Search for the cell housing the specified text and yield its [X, Y] center coordinate. 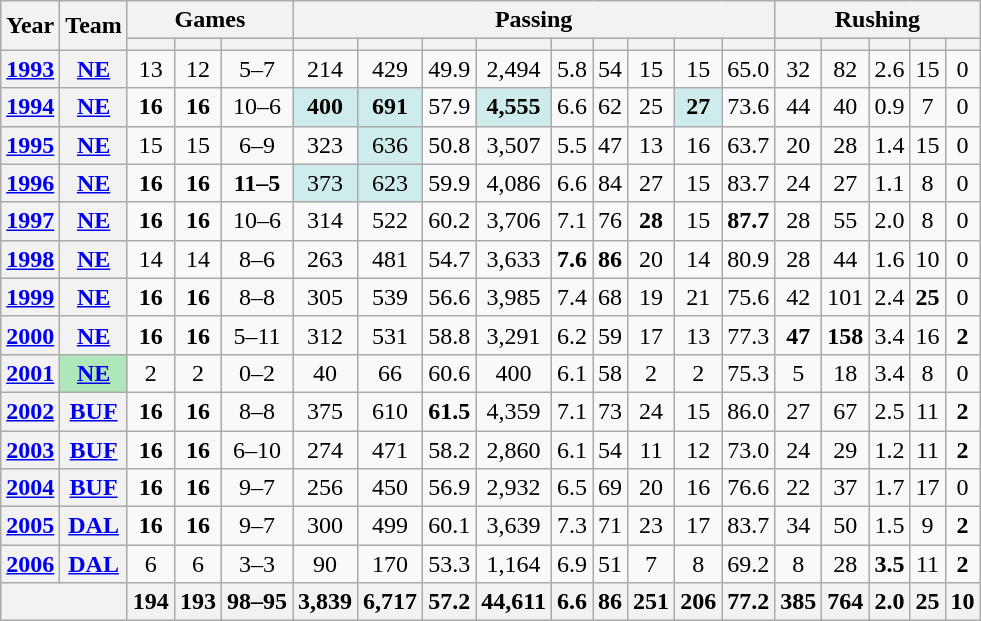
5–11 [256, 335]
67 [846, 411]
1997 [30, 221]
256 [326, 488]
158 [846, 335]
82 [846, 69]
69 [610, 488]
6–10 [256, 449]
312 [326, 335]
1.2 [890, 449]
55 [846, 221]
80.9 [748, 259]
5.8 [572, 69]
1994 [30, 107]
Games [210, 20]
6–9 [256, 145]
71 [610, 526]
522 [390, 221]
86.0 [748, 411]
274 [326, 449]
9 [928, 526]
53.3 [450, 564]
3,706 [514, 221]
1.7 [890, 488]
300 [326, 526]
323 [326, 145]
3,839 [326, 602]
1998 [30, 259]
4,359 [514, 411]
3,639 [514, 526]
499 [390, 526]
6.5 [572, 488]
0.9 [890, 107]
2002 [30, 411]
5–7 [256, 69]
1995 [30, 145]
59.9 [450, 183]
50 [846, 526]
87.7 [748, 221]
764 [846, 602]
11–5 [256, 183]
73.6 [748, 107]
23 [652, 526]
194 [150, 602]
4,086 [514, 183]
0–2 [256, 373]
60.1 [450, 526]
2,932 [514, 488]
429 [390, 69]
18 [846, 373]
73.0 [748, 449]
49.9 [450, 69]
54.7 [450, 259]
19 [652, 297]
481 [390, 259]
375 [326, 411]
2004 [30, 488]
90 [326, 564]
385 [798, 602]
59 [610, 335]
263 [326, 259]
75.3 [748, 373]
3,291 [514, 335]
193 [198, 602]
471 [390, 449]
251 [652, 602]
68 [610, 297]
7.6 [572, 259]
1996 [30, 183]
44,611 [514, 602]
170 [390, 564]
314 [326, 221]
610 [390, 411]
539 [390, 297]
305 [326, 297]
29 [846, 449]
3–3 [256, 564]
69.2 [748, 564]
2.4 [890, 297]
Rushing [878, 20]
65.0 [748, 69]
623 [390, 183]
1.4 [890, 145]
1,164 [514, 564]
57.2 [450, 602]
2006 [30, 564]
77.2 [748, 602]
84 [610, 183]
1.1 [890, 183]
373 [326, 183]
6.9 [572, 564]
2003 [30, 449]
8–6 [256, 259]
636 [390, 145]
206 [698, 602]
3,985 [514, 297]
56.6 [450, 297]
76 [610, 221]
7.3 [572, 526]
450 [390, 488]
58 [610, 373]
61.5 [450, 411]
3,633 [514, 259]
51 [610, 564]
3.5 [890, 564]
4,555 [514, 107]
2001 [30, 373]
531 [390, 335]
5 [798, 373]
34 [798, 526]
32 [798, 69]
56.9 [450, 488]
214 [326, 69]
1.6 [890, 259]
2,860 [514, 449]
2.6 [890, 69]
21 [698, 297]
22 [798, 488]
2005 [30, 526]
Team [94, 26]
63.7 [748, 145]
50.8 [450, 145]
691 [390, 107]
1993 [30, 69]
57.9 [450, 107]
7.4 [572, 297]
66 [390, 373]
5.5 [572, 145]
Year [30, 26]
60.2 [450, 221]
76.6 [748, 488]
3,507 [514, 145]
6,717 [390, 602]
6.2 [572, 335]
2000 [30, 335]
98–95 [256, 602]
1999 [30, 297]
42 [798, 297]
77.3 [748, 335]
2.5 [890, 411]
1.5 [890, 526]
101 [846, 297]
60.6 [450, 373]
58.8 [450, 335]
75.6 [748, 297]
2,494 [514, 69]
73 [610, 411]
58.2 [450, 449]
Passing [534, 20]
62 [610, 107]
37 [846, 488]
